Search for the cell housing the specified text and yield its (x, y) center coordinate. 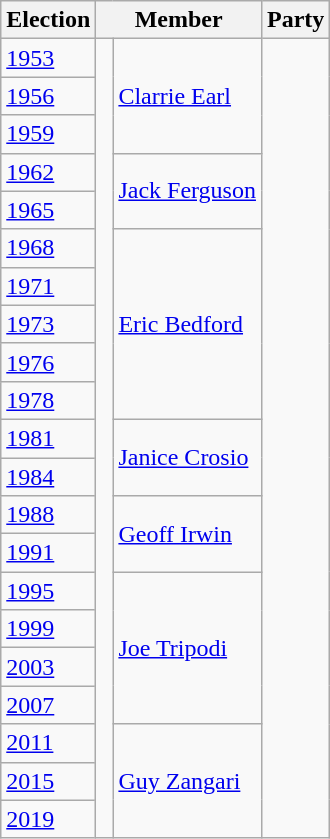
1956 (48, 96)
1971 (48, 286)
1988 (48, 515)
2007 (48, 705)
Jack Ferguson (188, 191)
Member (179, 20)
2015 (48, 781)
2003 (48, 667)
1959 (48, 134)
1973 (48, 324)
1999 (48, 629)
1981 (48, 438)
1991 (48, 553)
1968 (48, 248)
1984 (48, 477)
2019 (48, 819)
1953 (48, 58)
1978 (48, 400)
Election (48, 20)
Janice Crosio (188, 457)
Guy Zangari (188, 781)
Party (295, 20)
1995 (48, 591)
Clarrie Earl (188, 96)
1962 (48, 172)
Eric Bedford (188, 324)
1965 (48, 210)
2011 (48, 743)
Geoff Irwin (188, 534)
Joe Tripodi (188, 648)
1976 (48, 362)
